Find where the given text appears and provide that cell's center as [x, y] coordinate. 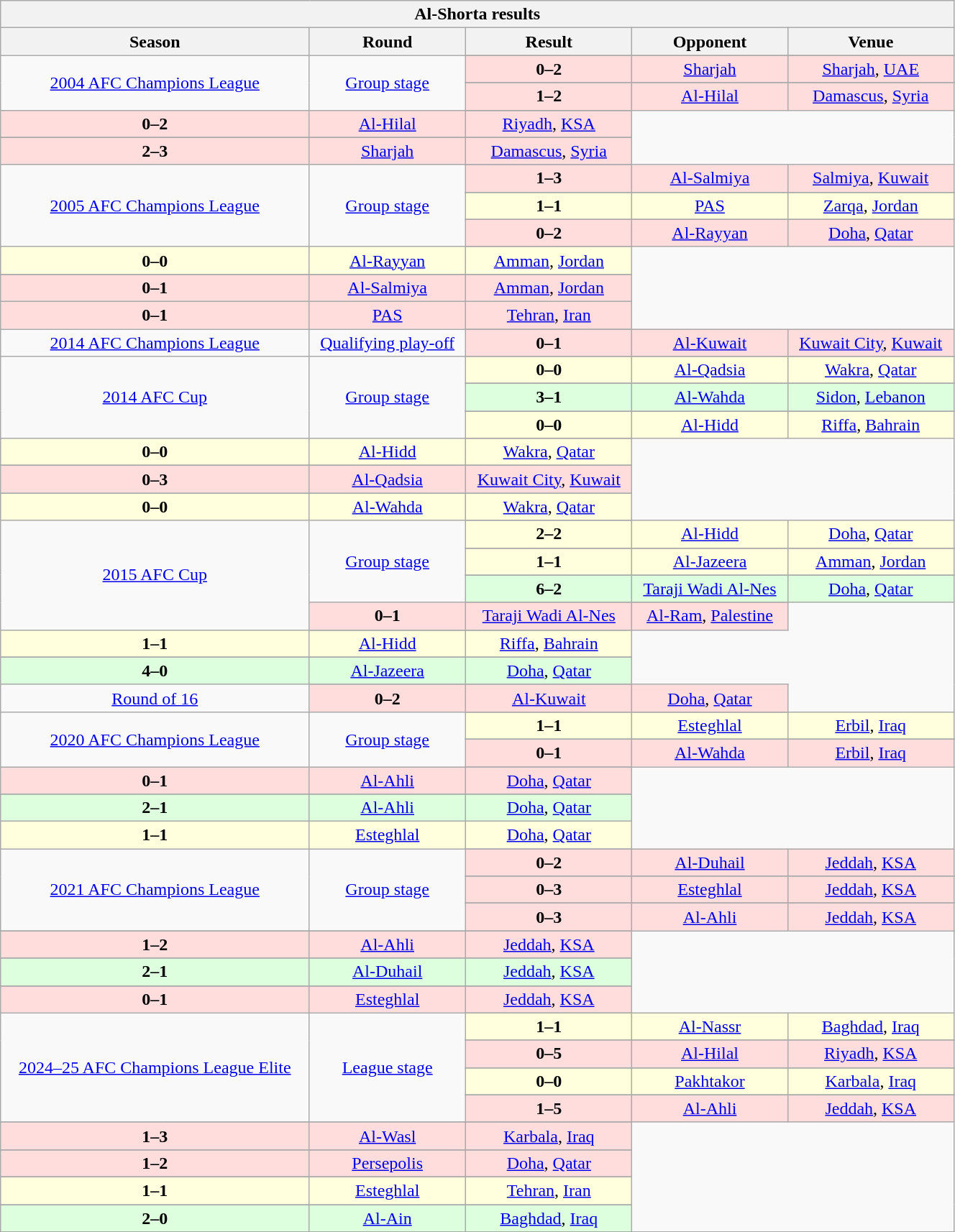
2015 AFC Cup [155, 575]
Al-Shorta results [477, 14]
Al-Ain [388, 1218]
2–0 [155, 1218]
2020 AFC Champions League [155, 739]
Venue [870, 42]
2–2 [549, 534]
Al-Nassr [710, 1026]
6–2 [549, 589]
Pakhtakor [710, 1081]
Sidon, Lebanon [870, 397]
0–5 [549, 1054]
Season [155, 42]
Al-Ram, Palestine [710, 616]
Sharjah, UAE [870, 69]
2014 AFC Champions League [155, 343]
3–1 [549, 397]
Result [549, 42]
2005 AFC Champions League [155, 206]
Persepolis [388, 1163]
Zarqa, Jordan [870, 206]
Al-Wasl [388, 1136]
2024–25 AFC Champions League Elite [155, 1067]
League stage [388, 1067]
Opponent [710, 42]
2004 AFC Champions League [155, 83]
Round of 16 [155, 698]
Qualifying play-off [388, 343]
2–3 [155, 151]
Salmiya, Kuwait [870, 178]
4–0 [155, 671]
2014 AFC Cup [155, 397]
1–5 [549, 1108]
2021 AFC Champions League [155, 890]
Round [388, 42]
